Provide the [x, y] coordinate of the cell's center where the given text is located.  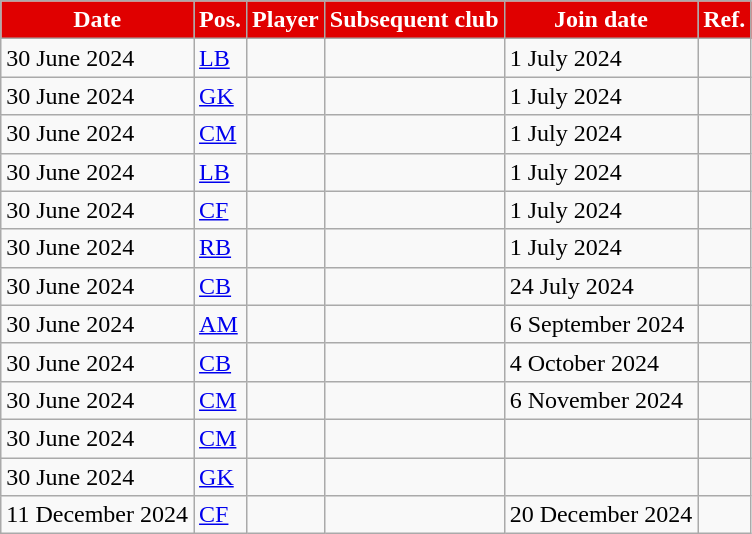
6 November 2024 [601, 400]
Ref. [724, 20]
Subsequent club [414, 20]
Join date [601, 20]
6 September 2024 [601, 324]
Player [286, 20]
AM [220, 324]
Pos. [220, 20]
RB [220, 248]
24 July 2024 [601, 286]
Date [98, 20]
4 October 2024 [601, 362]
20 December 2024 [601, 515]
11 December 2024 [98, 515]
